Find where the given text appears and provide that cell's center as [X, Y] coordinate. 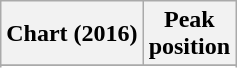
Chart (2016) [72, 34]
Peak position [189, 34]
